Capture the cell that displays the provided text and extract its [X, Y] central coordinate. 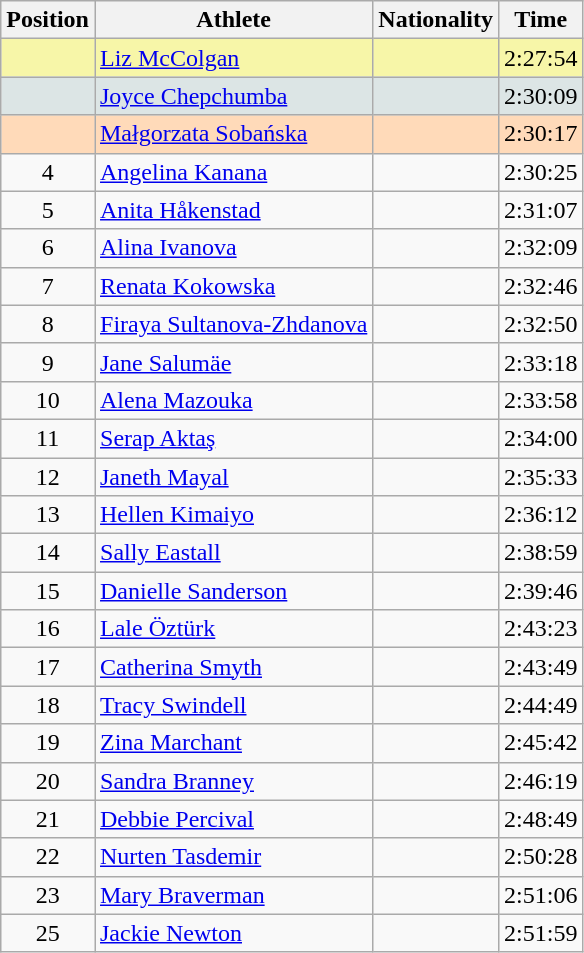
2:32:50 [541, 324]
Tracy Swindell [233, 705]
Renata Kokowska [233, 286]
9 [48, 362]
Athlete [233, 20]
2:46:19 [541, 781]
Zina Marchant [233, 743]
2:51:06 [541, 895]
22 [48, 857]
2:32:09 [541, 248]
2:50:28 [541, 857]
11 [48, 438]
2:51:59 [541, 933]
Catherina Smyth [233, 667]
20 [48, 781]
2:43:23 [541, 629]
Liz McColgan [233, 58]
6 [48, 248]
2:30:09 [541, 96]
Sally Eastall [233, 553]
Sandra Branney [233, 781]
Małgorzata Sobańska [233, 134]
2:45:42 [541, 743]
2:33:58 [541, 400]
Janeth Mayal [233, 477]
2:35:33 [541, 477]
2:34:00 [541, 438]
12 [48, 477]
Position [48, 20]
Alena Mazouka [233, 400]
2:48:49 [541, 819]
Time [541, 20]
2:27:54 [541, 58]
10 [48, 400]
Serap Aktaş [233, 438]
2:32:46 [541, 286]
16 [48, 629]
2:30:17 [541, 134]
Lale Öztürk [233, 629]
23 [48, 895]
2:33:18 [541, 362]
2:44:49 [541, 705]
Debbie Percival [233, 819]
2:43:49 [541, 667]
4 [48, 172]
7 [48, 286]
2:36:12 [541, 515]
15 [48, 591]
Angelina Kanana [233, 172]
5 [48, 210]
2:30:25 [541, 172]
Nationality [436, 20]
25 [48, 933]
Jackie Newton [233, 933]
Jane Salumäe [233, 362]
2:39:46 [541, 591]
Hellen Kimaiyo [233, 515]
2:38:59 [541, 553]
8 [48, 324]
Danielle Sanderson [233, 591]
Joyce Chepchumba [233, 96]
14 [48, 553]
Anita Håkenstad [233, 210]
2:31:07 [541, 210]
18 [48, 705]
Mary Braverman [233, 895]
Nurten Tasdemir [233, 857]
17 [48, 667]
19 [48, 743]
Firaya Sultanova-Zhdanova [233, 324]
21 [48, 819]
Alina Ivanova [233, 248]
13 [48, 515]
